Scan for the cell matching the given text and deliver its (X, Y) coordinate at center. 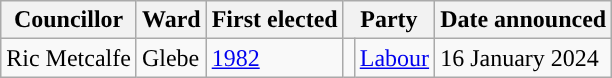
1982 (274, 58)
Party (388, 20)
Ward (171, 20)
Councillor (69, 20)
16 January 2024 (524, 58)
Glebe (171, 58)
Ric Metcalfe (69, 58)
First elected (274, 20)
Labour (394, 58)
Date announced (524, 20)
